Provide the (X, Y) coordinate of the cell's center where the given text is located.  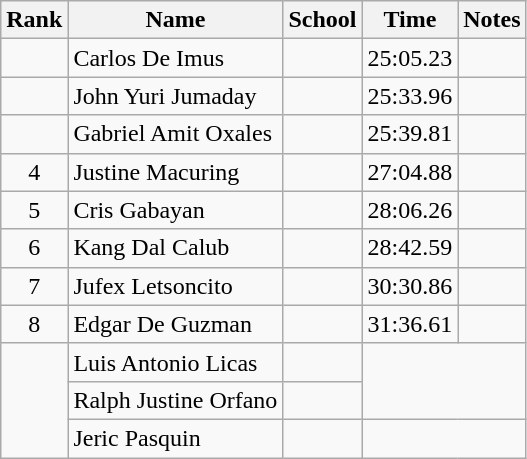
Edgar De Guzman (176, 324)
31:36.61 (410, 324)
Jufex Letsoncito (176, 286)
Kang Dal Calub (176, 248)
Justine Macuring (176, 172)
Jeric Pasquin (176, 438)
7 (34, 286)
27:04.88 (410, 172)
Time (410, 20)
Ralph Justine Orfano (176, 400)
30:30.86 (410, 286)
John Yuri Jumaday (176, 96)
Carlos De Imus (176, 58)
28:06.26 (410, 210)
25:33.96 (410, 96)
Gabriel Amit Oxales (176, 134)
25:05.23 (410, 58)
5 (34, 210)
Cris Gabayan (176, 210)
28:42.59 (410, 248)
Luis Antonio Licas (176, 362)
4 (34, 172)
Name (176, 20)
6 (34, 248)
25:39.81 (410, 134)
Rank (34, 20)
School (322, 20)
Notes (492, 20)
8 (34, 324)
